Identify which cell holds the provided text, then report its (x, y) central coordinate. 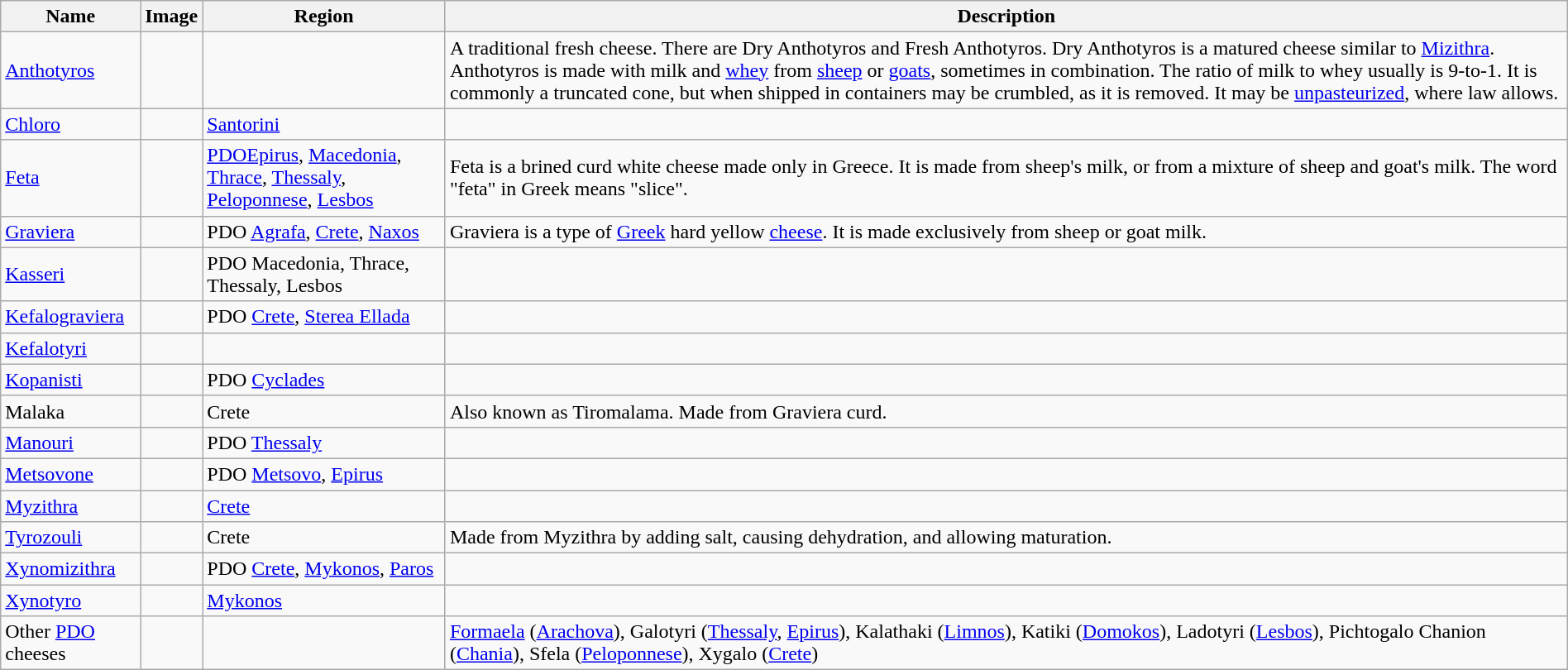
PDO Agrafa, Crete, Naxos (324, 232)
Santorini (324, 124)
Kefalotyri (71, 348)
Description (1006, 17)
PDO Metsovo, Epirus (324, 474)
Made from Myzithra by adding salt, causing dehydration, and allowing maturation. (1006, 538)
Tyrozouli (71, 538)
Kasseri (71, 275)
Graviera (71, 232)
Kefalograviera (71, 317)
Myzithra (71, 505)
Kopanisti (71, 380)
PDO Crete, Sterea Ellada (324, 317)
Other PDO cheeses (71, 644)
Manouri (71, 443)
Graviera is a type of Greek hard yellow cheese. It is made exclusively from sheep or goat milk. (1006, 232)
Feta (71, 178)
Region (324, 17)
PDO Crete, Mykonos, Paros (324, 569)
Mykonos (324, 601)
Xynomizithra (71, 569)
PDO Cyclades (324, 380)
PDO Macedonia, Thrace, Thessaly, Lesbos (324, 275)
Xynotyro (71, 601)
PDOEpirus, Macedonia, Thrace, Thessaly, Peloponnese, Lesbos (324, 178)
Chloro (71, 124)
Malaka (71, 411)
PDO Thessaly (324, 443)
Image (172, 17)
Anthotyros (71, 70)
Metsovone (71, 474)
Also known as Tiromalama. Made from Graviera curd. (1006, 411)
Name (71, 17)
